Output the (X, Y) coordinate of the center of the cell containing the given text.  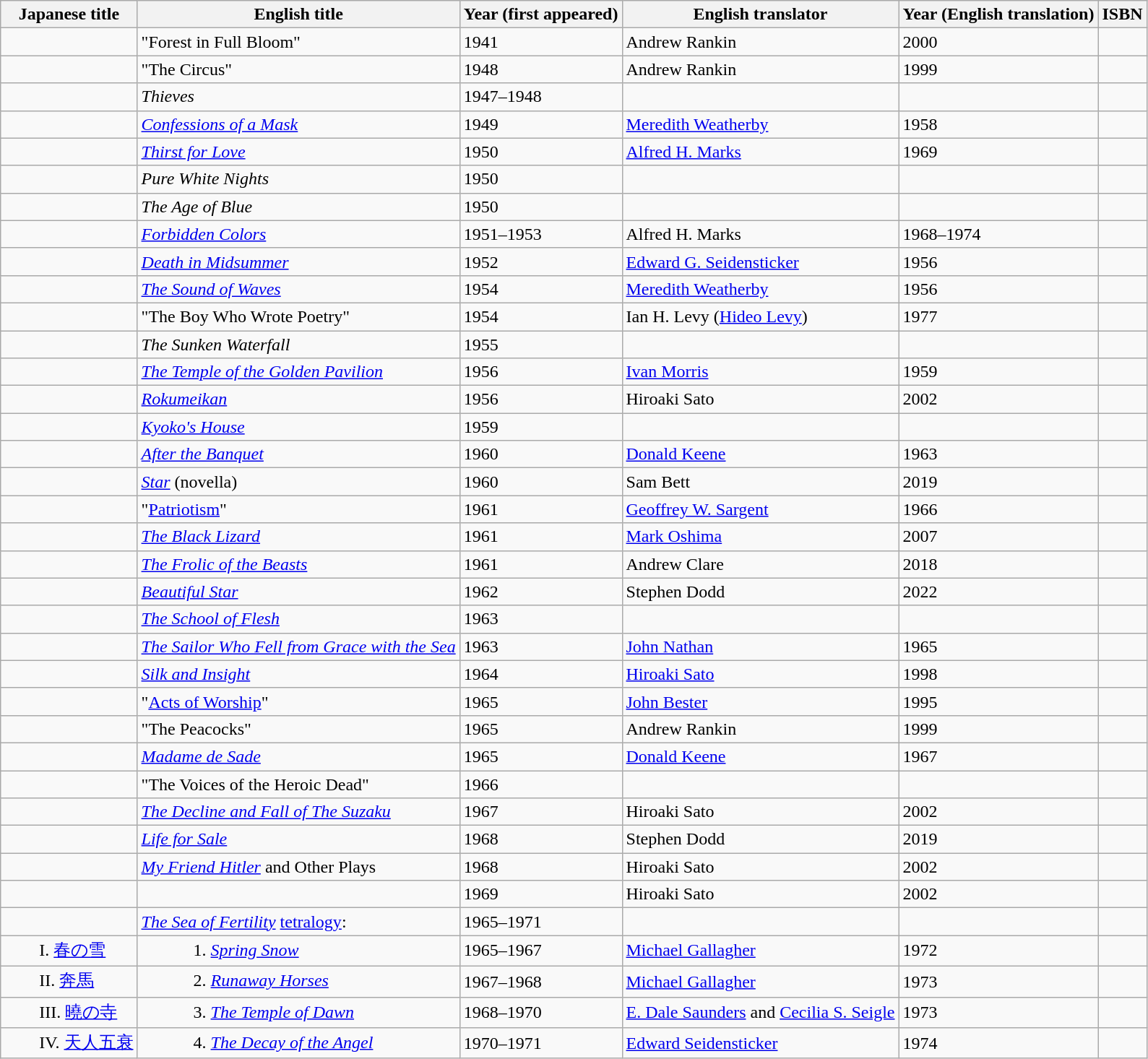
The Frolic of the Beasts (298, 564)
Geoffrey W. Sargent (760, 509)
Death in Midsummer (298, 261)
Sam Bett (760, 482)
1965–1971 (540, 922)
1972 (998, 951)
"The Peacocks" (298, 729)
Japanese title (69, 14)
Mark Oshima (760, 537)
1. Spring Snow (298, 951)
3. The Temple of Dawn (298, 1013)
Ivan Morris (760, 372)
1947–1948 (540, 97)
Edward G. Seidensticker (760, 261)
I. 春の雪 (69, 951)
1952 (540, 261)
"The Boy Who Wrote Poetry" (298, 316)
"The Voices of the Heroic Dead" (298, 784)
The Sea of Fertility tetralogy: (298, 922)
The Decline and Fall of The Suzaku (298, 812)
III. 曉の寺 (69, 1013)
2007 (998, 537)
Thieves (298, 97)
Year (first appeared) (540, 14)
IV. 天人五衰 (69, 1043)
Beautiful Star (298, 592)
1955 (540, 345)
Life for Sale (298, 839)
1964 (540, 674)
1941 (540, 42)
4. The Decay of the Angel (298, 1043)
Confessions of a Mask (298, 124)
Forbidden Colors (298, 234)
1995 (998, 701)
2. Runaway Horses (298, 981)
1998 (998, 674)
1968–1974 (998, 234)
"Forest in Full Bloom" (298, 42)
The Age of Blue (298, 207)
1962 (540, 592)
"Acts of Worship" (298, 701)
John Bester (760, 701)
The Sailor Who Fell from Grace with the Sea (298, 647)
1949 (540, 124)
The Temple of the Golden Pavilion (298, 372)
The Sound of Waves (298, 289)
1974 (998, 1043)
After the Banquet (298, 454)
2018 (998, 564)
English translator (760, 14)
Star (novella) (298, 482)
1970–1971 (540, 1043)
1967–1968 (540, 981)
1951–1953 (540, 234)
Year (English translation) (998, 14)
Andrew Clare (760, 564)
1965–1967 (540, 951)
Madame de Sade (298, 756)
The Sunken Waterfall (298, 345)
"Patriotism" (298, 509)
1948 (540, 69)
John Nathan (760, 647)
Kyoko's House (298, 427)
Edward Seidensticker (760, 1043)
"The Circus" (298, 69)
1977 (998, 316)
Thirst for Love (298, 152)
E. Dale Saunders and Cecilia S. Seigle (760, 1013)
Ian H. Levy (Hideo Levy) (760, 316)
2022 (998, 592)
1958 (998, 124)
The Black Lizard (298, 537)
Rokumeikan (298, 399)
My Friend Hitler and Other Plays (298, 867)
Silk and Insight (298, 674)
ISBN (1123, 14)
Pure White Nights (298, 179)
2000 (998, 42)
English title (298, 14)
The School of Flesh (298, 619)
1968–1970 (540, 1013)
II. 奔馬 (69, 981)
